Capture the cell that displays the provided text and extract its (X, Y) central coordinate. 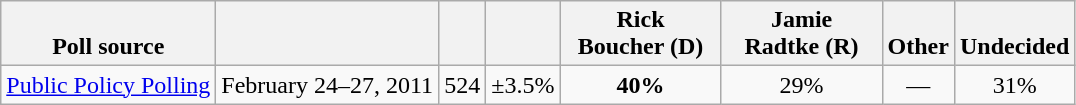
— (918, 85)
RickBoucher (D) (640, 34)
Other (918, 34)
February 24–27, 2011 (328, 85)
Poll source (108, 34)
524 (462, 85)
40% (640, 85)
31% (1014, 85)
±3.5% (523, 85)
Undecided (1014, 34)
Public Policy Polling (108, 85)
29% (802, 85)
JamieRadtke (R) (802, 34)
